Return the [x, y] coordinate for the center point of the cell that contains the specified text.  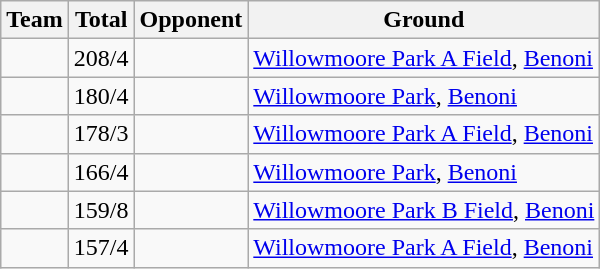
Willowmoore Park B Field, Benoni [424, 210]
Total [101, 20]
157/4 [101, 248]
178/3 [101, 134]
159/8 [101, 210]
208/4 [101, 58]
180/4 [101, 96]
Ground [424, 20]
Opponent [191, 20]
166/4 [101, 172]
Team [35, 20]
